Locate the cell with the specified text and output its (x, y) center coordinate. 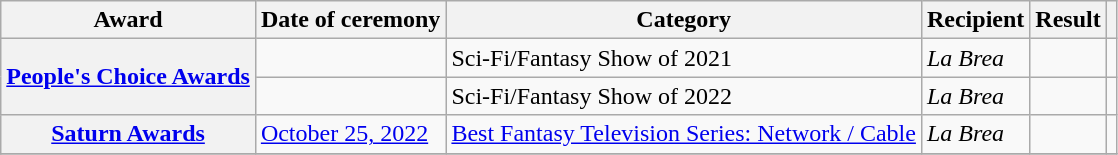
Date of ceremony (350, 20)
Category (684, 20)
Sci-Fi/Fantasy Show of 2021 (684, 58)
Best Fantasy Television Series: Network / Cable (684, 134)
Saturn Awards (128, 134)
Result (1068, 20)
People's Choice Awards (128, 77)
October 25, 2022 (350, 134)
Recipient (975, 20)
Award (128, 20)
Sci-Fi/Fantasy Show of 2022 (684, 96)
